For the text-containing cell, return its midpoint in [x, y] coordinate format. 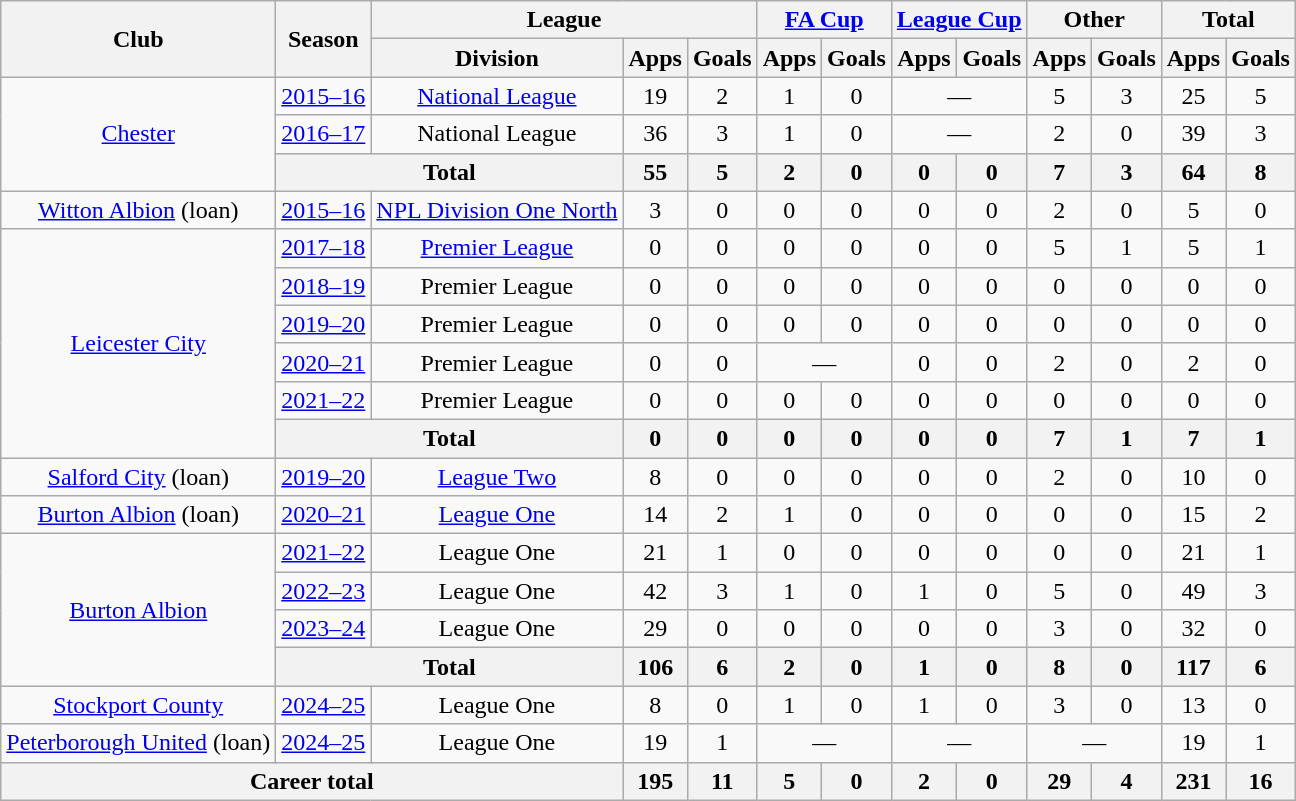
11 [722, 781]
2016–17 [324, 134]
2017–18 [324, 248]
231 [1193, 781]
League Two [497, 477]
Witton Albion (loan) [138, 210]
League [564, 20]
FA Cup [824, 20]
42 [655, 591]
Season [324, 39]
10 [1193, 477]
2018–19 [324, 286]
25 [1193, 96]
106 [655, 667]
14 [655, 515]
Burton Albion [138, 610]
36 [655, 134]
Club [138, 39]
4 [1127, 781]
117 [1193, 667]
16 [1261, 781]
39 [1193, 134]
Chester [138, 134]
League Cup [959, 20]
Leicester City [138, 343]
195 [655, 781]
Stockport County [138, 705]
NPL Division One North [497, 210]
Burton Albion (loan) [138, 515]
Career total [312, 781]
Division [497, 58]
2022–23 [324, 591]
2023–24 [324, 629]
Other [1094, 20]
49 [1193, 591]
15 [1193, 515]
Peterborough United (loan) [138, 743]
55 [655, 172]
32 [1193, 629]
64 [1193, 172]
Salford City (loan) [138, 477]
13 [1193, 705]
